Scan for the cell matching the given text and deliver its (x, y) coordinate at center. 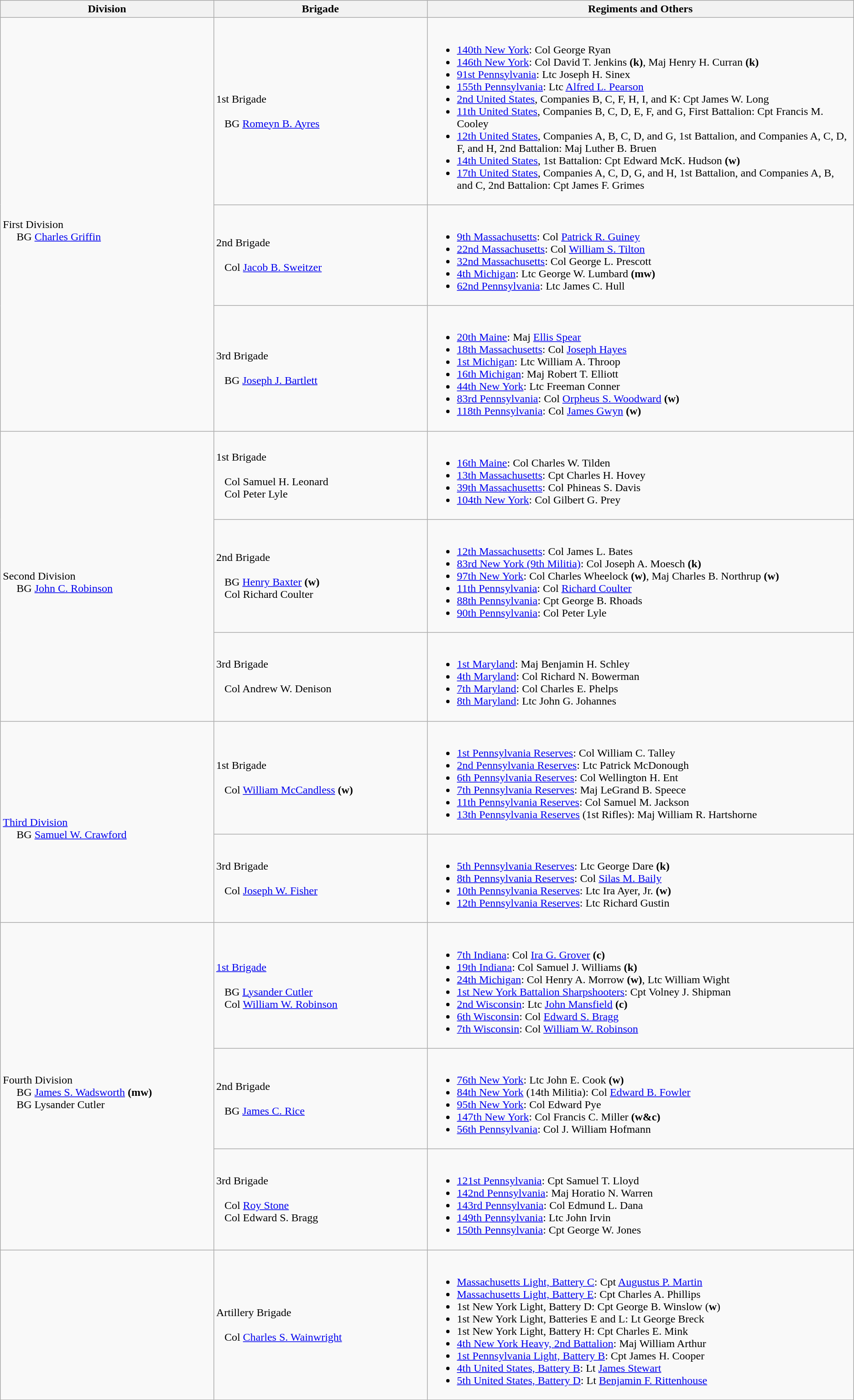
2nd Brigade BG James C. Rice (320, 1098)
3rd Brigade Col Roy Stone Col Edward S. Bragg (320, 1199)
Regiments and Others (640, 9)
Third Division BG Samuel W. Crawford (107, 822)
1st Brigade Col Samuel H. Leonard Col Peter Lyle (320, 475)
1st Brigade BG Lysander Cutler Col William W. Robinson (320, 985)
Second Division BG John C. Robinson (107, 576)
3rd Brigade Col Joseph W. Fisher (320, 878)
Division (107, 9)
Brigade (320, 9)
1st Brigade BG Romeyn B. Ayres (320, 111)
2nd Brigade BG Henry Baxter (w) Col Richard Coulter (320, 576)
Artillery Brigade Col Charles S. Wainwright (320, 1324)
3rd Brigade BG Joseph J. Bartlett (320, 368)
1st Brigade Col William McCandless (w) (320, 778)
3rd Brigade Col Andrew W. Denison (320, 677)
1st Maryland: Maj Benjamin H. Schley4th Maryland: Col Richard N. Bowerman7th Maryland: Col Charles E. Phelps8th Maryland: Ltc John G. Johannes (640, 677)
First Division BG Charles Griffin (107, 224)
2nd Brigade Col Jacob B. Sweitzer (320, 255)
Fourth Division BG James S. Wadsworth (mw) BG Lysander Cutler (107, 1086)
16th Maine: Col Charles W. Tilden13th Massachusetts: Cpt Charles H. Hovey39th Massachusetts: Col Phineas S. Davis104th New York: Col Gilbert G. Prey (640, 475)
